Find where the given text appears and provide that cell's center as [X, Y] coordinate. 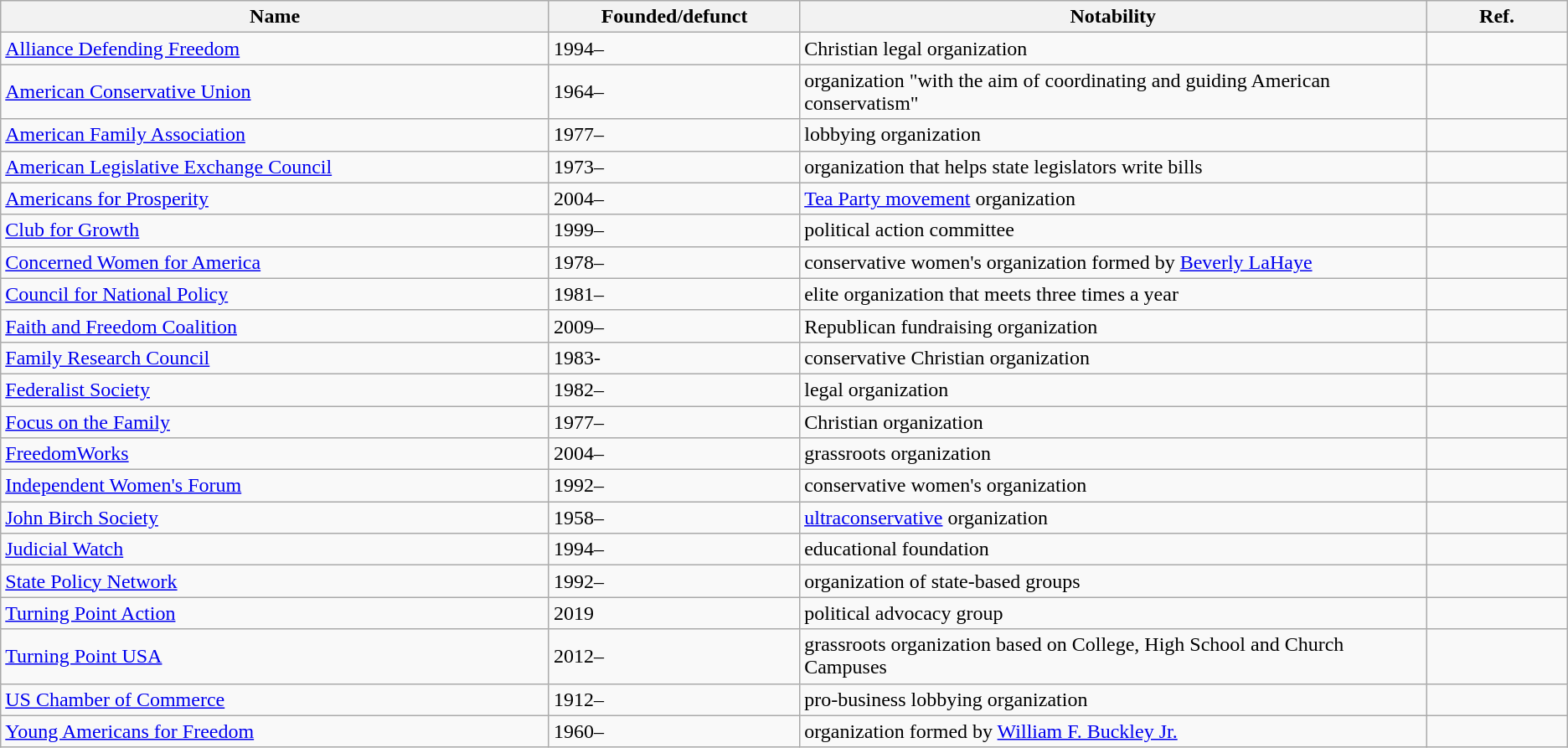
legal organization [1113, 389]
Republican fundraising organization [1113, 326]
US Chamber of Commerce [275, 699]
grassroots organization [1113, 454]
Christian organization [1113, 421]
grassroots organization based on College, High School and Church Campuses [1113, 657]
organization that helps state legislators write bills [1113, 167]
Americans for Prosperity [275, 199]
1958– [673, 518]
Independent Women's Forum [275, 486]
organization of state-based groups [1113, 581]
1981– [673, 294]
Judicial Watch [275, 549]
1978– [673, 262]
State Policy Network [275, 581]
Focus on the Family [275, 421]
1983- [673, 358]
Ref. [1497, 17]
1982– [673, 389]
Turning Point Action [275, 613]
Family Research Council [275, 358]
Federalist Society [275, 389]
Turning Point USA [275, 657]
Name [275, 17]
political action committee [1113, 230]
political advocacy group [1113, 613]
conservative women's organization [1113, 486]
educational foundation [1113, 549]
2019 [673, 613]
2009– [673, 326]
Concerned Women for America [275, 262]
elite organization that meets three times a year [1113, 294]
1964– [673, 92]
Young Americans for Freedom [275, 731]
Christian legal organization [1113, 49]
Club for Growth [275, 230]
1973– [673, 167]
Council for National Policy [275, 294]
1960– [673, 731]
John Birch Society [275, 518]
FreedomWorks [275, 454]
conservative Christian organization [1113, 358]
American Legislative Exchange Council [275, 167]
1999– [673, 230]
Notability [1113, 17]
ultraconservative organization [1113, 518]
Alliance Defending Freedom [275, 49]
organization "with the aim of coordinating and guiding American conservatism" [1113, 92]
American Conservative Union [275, 92]
pro-business lobbying organization [1113, 699]
lobbying organization [1113, 135]
Tea Party movement organization [1113, 199]
organization formed by William F. Buckley Jr. [1113, 731]
American Family Association [275, 135]
conservative women's organization formed by Beverly LaHaye [1113, 262]
2012– [673, 657]
1912– [673, 699]
Founded/defunct [673, 17]
Faith and Freedom Coalition [275, 326]
